Determine the [x, y] coordinate at the center of the cell enclosing the given text.  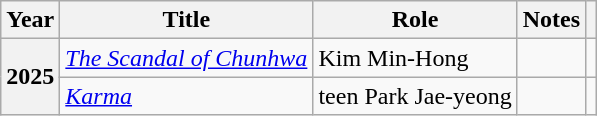
Notes [551, 20]
Year [30, 20]
Kim Min-Hong [415, 58]
The Scandal of Chunhwa [186, 58]
Role [415, 20]
teen Park Jae-yeong [415, 96]
Karma [186, 96]
2025 [30, 77]
Title [186, 20]
